Return (x, y) of the center of cell containing provided text 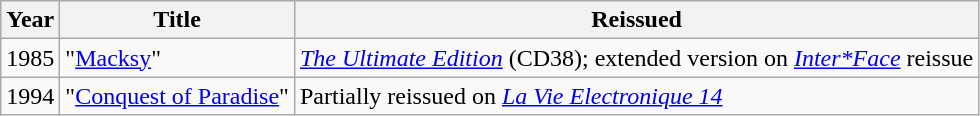
1994 (30, 96)
Reissued (636, 20)
"Macksy" (178, 58)
Partially reissued on La Vie Electronique 14 (636, 96)
1985 (30, 58)
Title (178, 20)
The Ultimate Edition (CD38); extended version on Inter*Face reissue (636, 58)
Year (30, 20)
"Conquest of Paradise" (178, 96)
